Scan for the cell matching the given text and deliver its (x, y) coordinate at center. 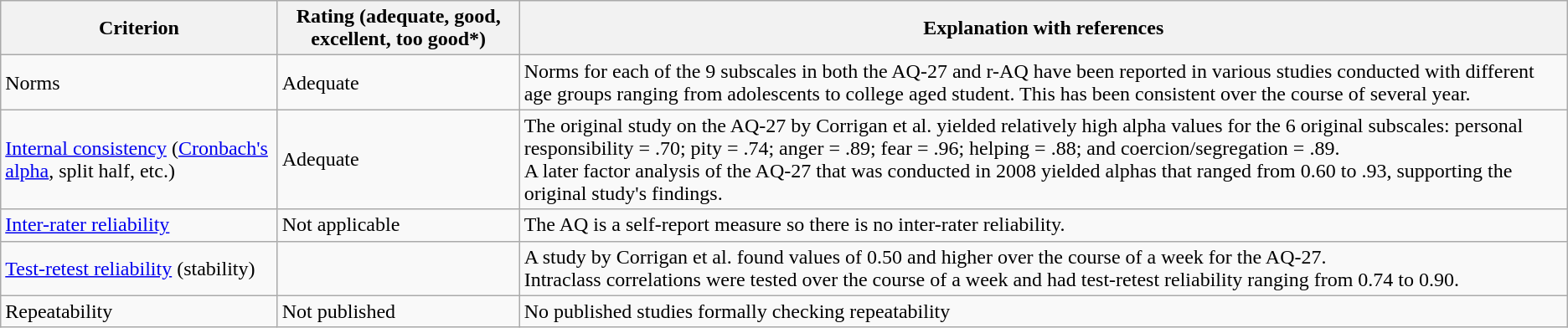
Criterion (139, 28)
Not applicable (399, 225)
The AQ is a self-report measure so there is no inter-rater reliability. (1044, 225)
Norms (139, 82)
Explanation with references (1044, 28)
Internal consistency (Cronbach's alpha, split half, etc.) (139, 159)
Repeatability (139, 311)
No published studies formally checking repeatability (1044, 311)
Inter-rater reliability (139, 225)
Test-retest reliability (stability) (139, 268)
Not published (399, 311)
Rating (adequate, good, excellent, too good*) (399, 28)
